Return (x, y) of the center of cell containing provided text 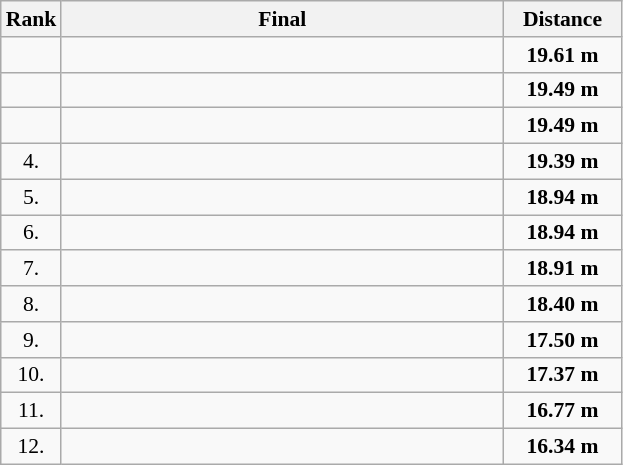
9. (32, 340)
Distance (562, 19)
11. (32, 411)
4. (32, 162)
18.91 m (562, 269)
12. (32, 447)
5. (32, 197)
18.40 m (562, 304)
19.39 m (562, 162)
17.50 m (562, 340)
19.61 m (562, 55)
10. (32, 375)
6. (32, 233)
16.77 m (562, 411)
8. (32, 304)
17.37 m (562, 375)
Rank (32, 19)
16.34 m (562, 447)
7. (32, 269)
Final (282, 19)
